Scan for the cell matching the given text and deliver its [x, y] coordinate at center. 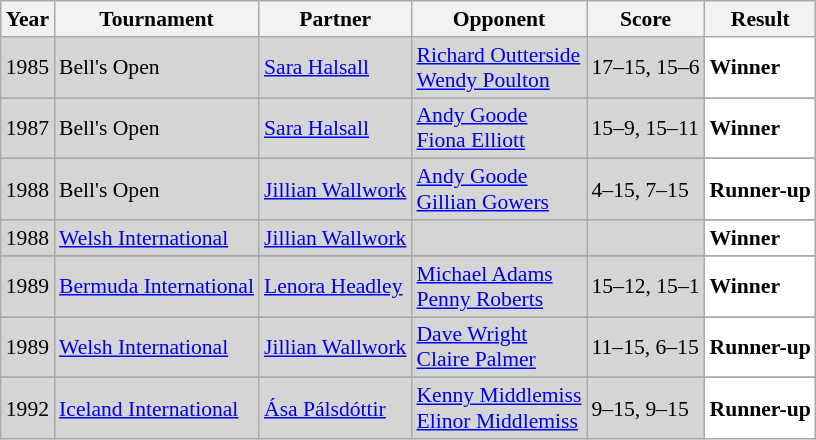
Bermuda International [156, 286]
Iceland International [156, 408]
Partner [335, 19]
1992 [28, 408]
Ása Pálsdóttir [335, 408]
Score [645, 19]
1987 [28, 128]
17–15, 15–6 [645, 68]
Andy Goode Gillian Gowers [498, 190]
11–15, 6–15 [645, 348]
9–15, 9–15 [645, 408]
Result [760, 19]
15–9, 15–11 [645, 128]
Dave Wright Claire Palmer [498, 348]
Andy Goode Fiona Elliott [498, 128]
Year [28, 19]
Michael Adams Penny Roberts [498, 286]
1985 [28, 68]
Lenora Headley [335, 286]
Richard Outterside Wendy Poulton [498, 68]
Tournament [156, 19]
Opponent [498, 19]
4–15, 7–15 [645, 190]
Kenny Middlemiss Elinor Middlemiss [498, 408]
15–12, 15–1 [645, 286]
